From the cell containing the given text, extract its center point as [X, Y] coordinate. 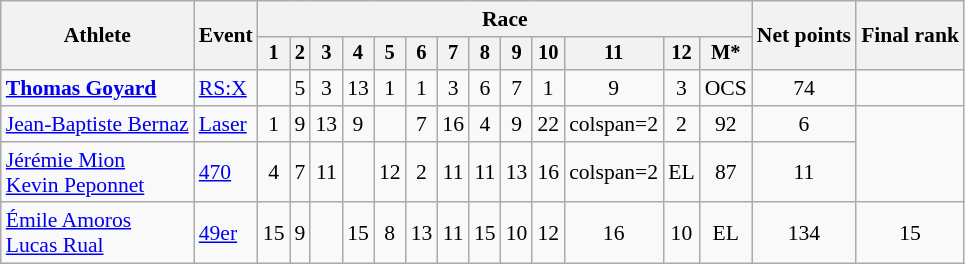
Jean-Baptiste Bernaz [98, 124]
M* [726, 54]
Race [505, 19]
Event [226, 36]
87 [726, 172]
Final rank [910, 36]
92 [726, 124]
Laser [226, 124]
Athlete [98, 36]
Thomas Goyard [98, 88]
RS:X [226, 88]
74 [804, 88]
Émile AmorosLucas Rual [98, 234]
Jérémie MionKevin Peponnet [98, 172]
470 [226, 172]
22 [548, 124]
134 [804, 234]
OCS [726, 88]
Net points [804, 36]
49er [226, 234]
